Determine the [x, y] coordinate at the center of the cell enclosing the given text.  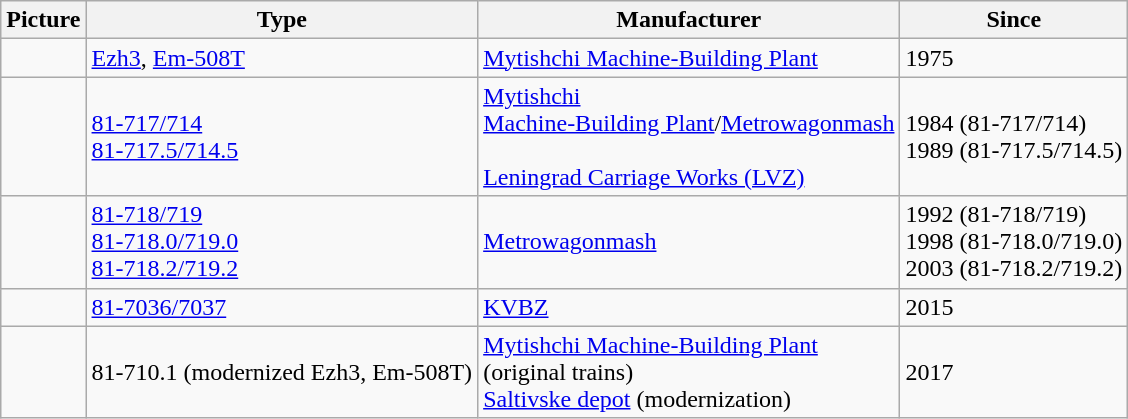
Ezh3, Em-508T [282, 58]
Mytishchi Machine-Building Plant [689, 58]
Mytishchi Machine-Building Plant(original trains) Saltivske depot (modernization) [689, 372]
Picture [44, 20]
2017 [1014, 372]
1984 (81-717/714)1989 (81-717.5/714.5) [1014, 136]
81-7036/7037 [282, 307]
1975 [1014, 58]
1992 (81-718/719)1998 (81-718.0/719.0)2003 (81-718.2/719.2) [1014, 242]
MytishchiMachine-Building Plant/MetrowagonmashLeningrad Carriage Works (LVZ) [689, 136]
81-717/71481-717.5/714.5 [282, 136]
81-710.1 (modernized Ezh3, Em-508T) [282, 372]
Manufacturer [689, 20]
81-718/71981-718.0/719.081-718.2/719.2 [282, 242]
KVBZ [689, 307]
Metrowagonmash [689, 242]
Type [282, 20]
Since [1014, 20]
2015 [1014, 307]
